Determine the [x, y] coordinate at the center of the cell enclosing the given text.  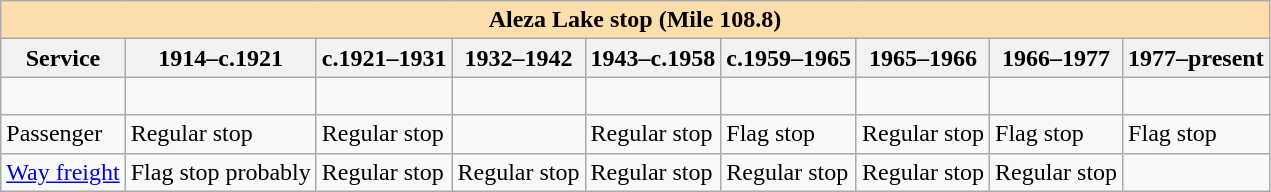
c.1921–1931 [384, 58]
1966–1977 [1056, 58]
1943–c.1958 [653, 58]
Way freight [63, 172]
Service [63, 58]
Passenger [63, 134]
1914–c.1921 [220, 58]
c.1959–1965 [789, 58]
1977–present [1196, 58]
1932–1942 [518, 58]
Flag stop probably [220, 172]
Aleza Lake stop (Mile 108.8) [635, 20]
1965–1966 [922, 58]
